Capture the cell that displays the provided text and extract its [x, y] central coordinate. 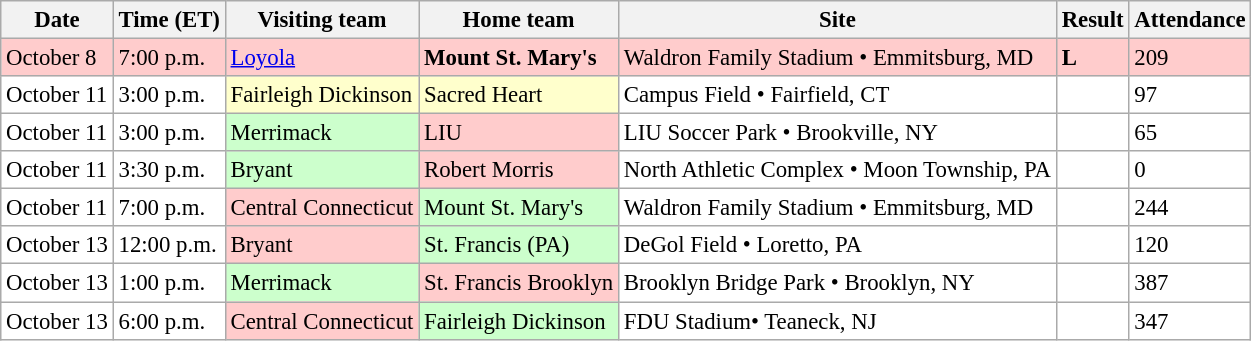
Attendance [1190, 20]
244 [1190, 208]
12:00 p.m. [169, 245]
97 [1190, 95]
Brooklyn Bridge Park • Brooklyn, NY [838, 283]
St. Francis Brooklyn [519, 283]
Home team [519, 20]
Date [57, 20]
387 [1190, 283]
Sacred Heart [519, 95]
L [1092, 58]
65 [1190, 133]
LIU Soccer Park • Brookville, NY [838, 133]
October 8 [57, 58]
DeGol Field • Loretto, PA [838, 245]
347 [1190, 321]
1:00 p.m. [169, 283]
Result [1092, 20]
0 [1190, 170]
3:30 p.m. [169, 170]
Robert Morris [519, 170]
FDU Stadium• Teaneck, NJ [838, 321]
Time (ET) [169, 20]
LIU [519, 133]
Site [838, 20]
North Athletic Complex • Moon Township, PA [838, 170]
120 [1190, 245]
Campus Field • Fairfield, CT [838, 95]
209 [1190, 58]
6:00 p.m. [169, 321]
Visiting team [322, 20]
Loyola [322, 58]
St. Francis (PA) [519, 245]
